Search for the cell housing the specified text and yield its [x, y] center coordinate. 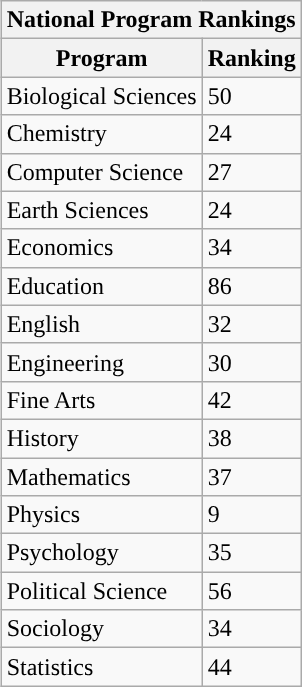
38 [252, 438]
Political Science [102, 591]
32 [252, 324]
37 [252, 477]
Fine Arts [102, 400]
Physics [102, 515]
86 [252, 286]
History [102, 438]
Chemistry [102, 134]
44 [252, 667]
Engineering [102, 362]
Psychology [102, 553]
27 [252, 172]
National Program Rankings [151, 20]
Education [102, 286]
Ranking [252, 58]
35 [252, 553]
Biological Sciences [102, 96]
English [102, 324]
Statistics [102, 667]
Sociology [102, 629]
Mathematics [102, 477]
Economics [102, 248]
9 [252, 515]
30 [252, 362]
42 [252, 400]
56 [252, 591]
Earth Sciences [102, 210]
Computer Science [102, 172]
50 [252, 96]
Program [102, 58]
